Search for the cell housing the specified text and yield its [X, Y] center coordinate. 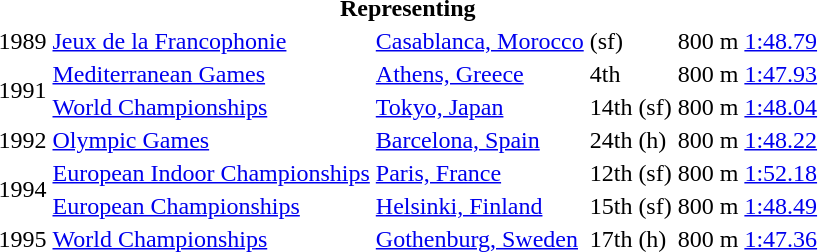
Olympic Games [211, 140]
European Indoor Championships [211, 173]
Barcelona, Spain [480, 140]
Mediterranean Games [211, 74]
Casablanca, Morocco [480, 41]
12th (sf) [630, 173]
Tokyo, Japan [480, 107]
Jeux de la Francophonie [211, 41]
24th (h) [630, 140]
4th [630, 74]
(sf) [630, 41]
Paris, France [480, 173]
14th (sf) [630, 107]
Athens, Greece [480, 74]
15th (sf) [630, 206]
World Championships [211, 107]
European Championships [211, 206]
Helsinki, Finland [480, 206]
